Extract the (x, y) coordinate from the center of the cell holding the provided text.  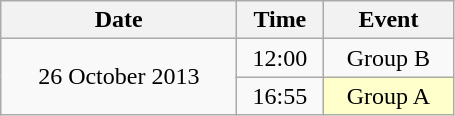
12:00 (280, 58)
Group B (388, 58)
Event (388, 20)
Time (280, 20)
Date (119, 20)
26 October 2013 (119, 77)
16:55 (280, 96)
Group A (388, 96)
